Detect which cell encompasses the target text, then output its [X, Y] center coordinate. 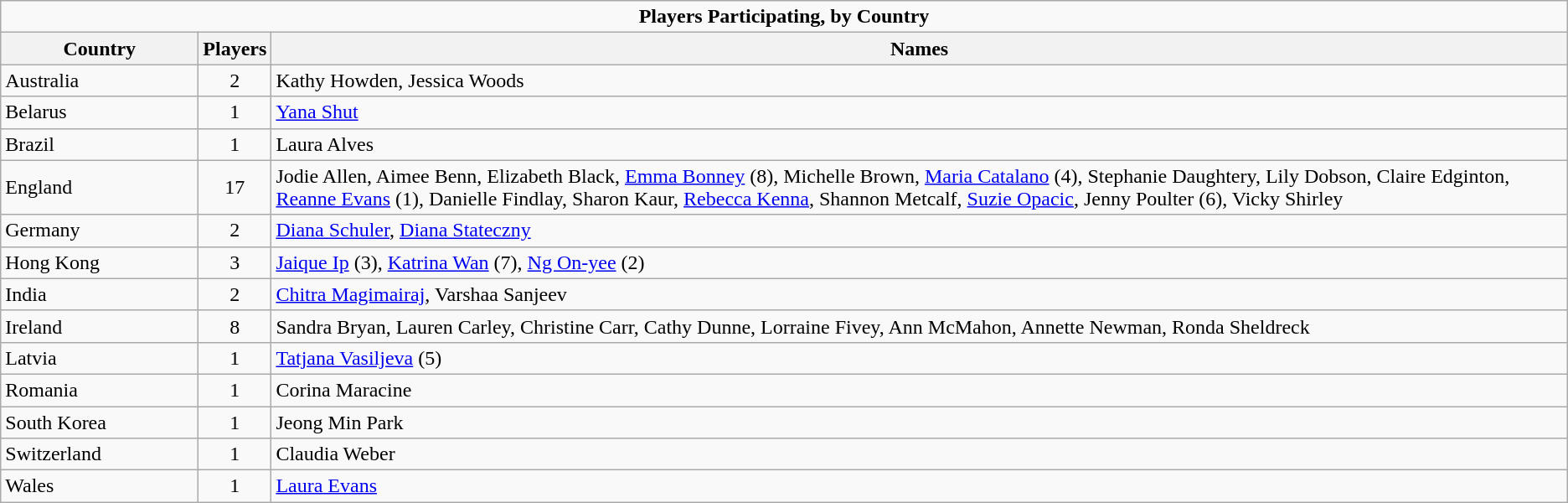
3 [235, 262]
Chitra Magimairaj, Varshaa Sanjeev [920, 294]
Latvia [100, 358]
Germany [100, 231]
Laura Evans [920, 486]
South Korea [100, 422]
Players [235, 49]
Switzerland [100, 454]
Corina Maracine [920, 390]
Jaique Ip (3), Katrina Wan (7), Ng On-yee (2) [920, 262]
Tatjana Vasiljeva (5) [920, 358]
India [100, 294]
Country [100, 49]
Sandra Bryan, Lauren Carley, Christine Carr, Cathy Dunne, Lorraine Fivey, Ann McMahon, Annette Newman, Ronda Sheldreck [920, 326]
Hong Kong [100, 262]
Jeong Min Park [920, 422]
Laura Alves [920, 144]
Players Participating, by Country [784, 17]
Claudia Weber [920, 454]
Brazil [100, 144]
Belarus [100, 112]
Kathy Howden, Jessica Woods [920, 80]
Names [920, 49]
17 [235, 188]
Wales [100, 486]
Diana Schuler, Diana Stateczny [920, 231]
8 [235, 326]
England [100, 188]
Australia [100, 80]
Ireland [100, 326]
Romania [100, 390]
Yana Shut [920, 112]
